Output the (X, Y) coordinate of the center of the cell containing the given text.  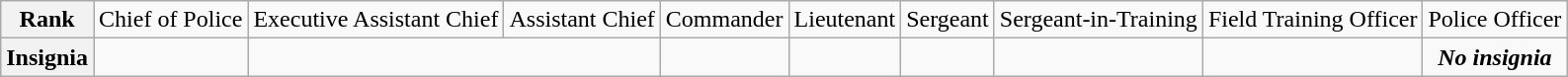
Insignia (47, 57)
Sergeant (949, 20)
Field Training Officer (1312, 20)
Assistant Chief (582, 20)
Rank (47, 20)
No insignia (1495, 57)
Executive Assistant Chief (375, 20)
Chief of Police (171, 20)
Police Officer (1495, 20)
Lieutenant (845, 20)
Sergeant-in-Training (1099, 20)
Commander (724, 20)
